From the cell containing the given text, extract its center point as [x, y] coordinate. 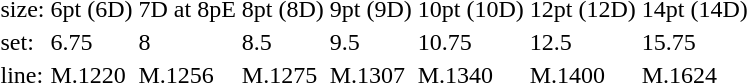
8.5 [282, 42]
10.75 [470, 42]
9.5 [370, 42]
6.75 [92, 42]
8 [187, 42]
12.5 [582, 42]
